Return the [x, y] coordinate for the center point of the cell that contains the specified text.  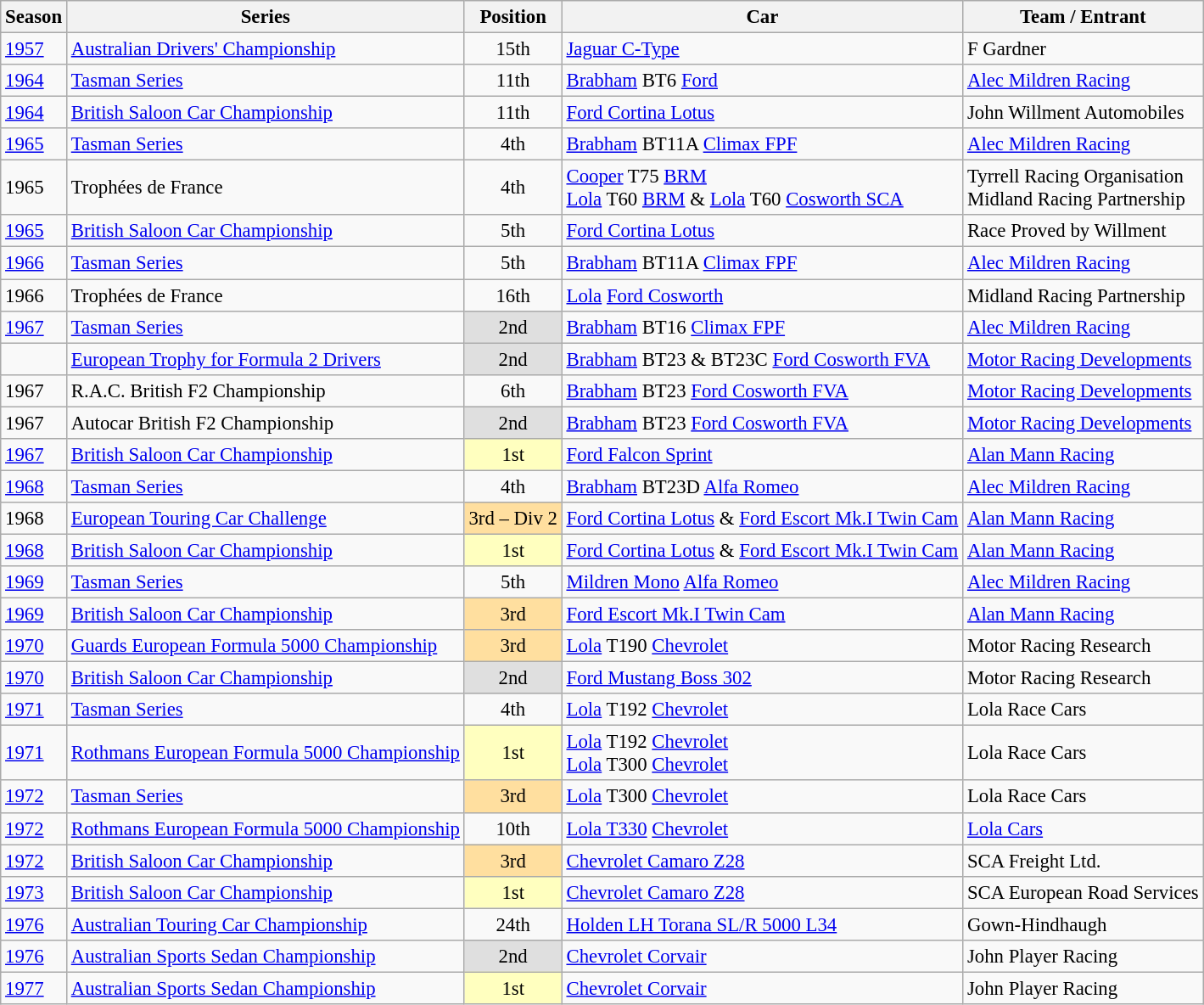
R.A.C. British F2 Championship [265, 390]
Jaguar C-Type [762, 49]
Lola Ford Cosworth [762, 295]
SCA European Road Services [1083, 892]
European Touring Car Challenge [265, 519]
Brabham BT6 Ford [762, 81]
24th [512, 924]
Lola T300 Chevrolet [762, 797]
Autocar British F2 Championship [265, 423]
Ford Escort Mk.I Twin Cam [762, 615]
3rd – Div 2 [512, 519]
6th [512, 390]
Season [34, 17]
Series [265, 17]
Team / Entrant [1083, 17]
Lola T190 Chevrolet [762, 646]
John Willment Automobiles [1083, 113]
Lola T330 Chevrolet [762, 828]
Ford Mustang Boss 302 [762, 678]
Brabham BT23D Alfa Romeo [762, 486]
Gown-Hindhaugh [1083, 924]
16th [512, 295]
1977 [34, 988]
Lola T192 ChevroletLola T300 Chevrolet [762, 754]
F Gardner [1083, 49]
Australian Touring Car Championship [265, 924]
10th [512, 828]
Tyrrell Racing OrganisationMidland Racing Partnership [1083, 188]
Brabham BT23 & BT23C Ford Cosworth FVA [762, 359]
Position [512, 17]
Car [762, 17]
Guards European Formula 5000 Championship [265, 646]
Cooper T75 BRMLola T60 BRM & Lola T60 Cosworth SCA [762, 188]
1973 [34, 892]
Ford Falcon Sprint [762, 455]
Race Proved by Willment [1083, 232]
Brabham BT16 Climax FPF [762, 327]
SCA Freight Ltd. [1083, 861]
Holden LH Torana SL/R 5000 L34 [762, 924]
Midland Racing Partnership [1083, 295]
European Trophy for Formula 2 Drivers [265, 359]
Lola T192 Chevrolet [762, 710]
1957 [34, 49]
15th [512, 49]
Mildren Mono Alfa Romeo [762, 582]
Lola Cars [1083, 828]
Australian Drivers' Championship [265, 49]
